Detect which cell encompasses the target text, then output its (X, Y) center coordinate. 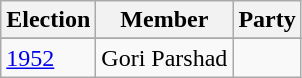
Election (48, 20)
Member (164, 20)
1952 (48, 58)
Gori Parshad (164, 58)
Party (267, 20)
